Return the (X, Y) coordinate for the center point of the cell that contains the specified text.  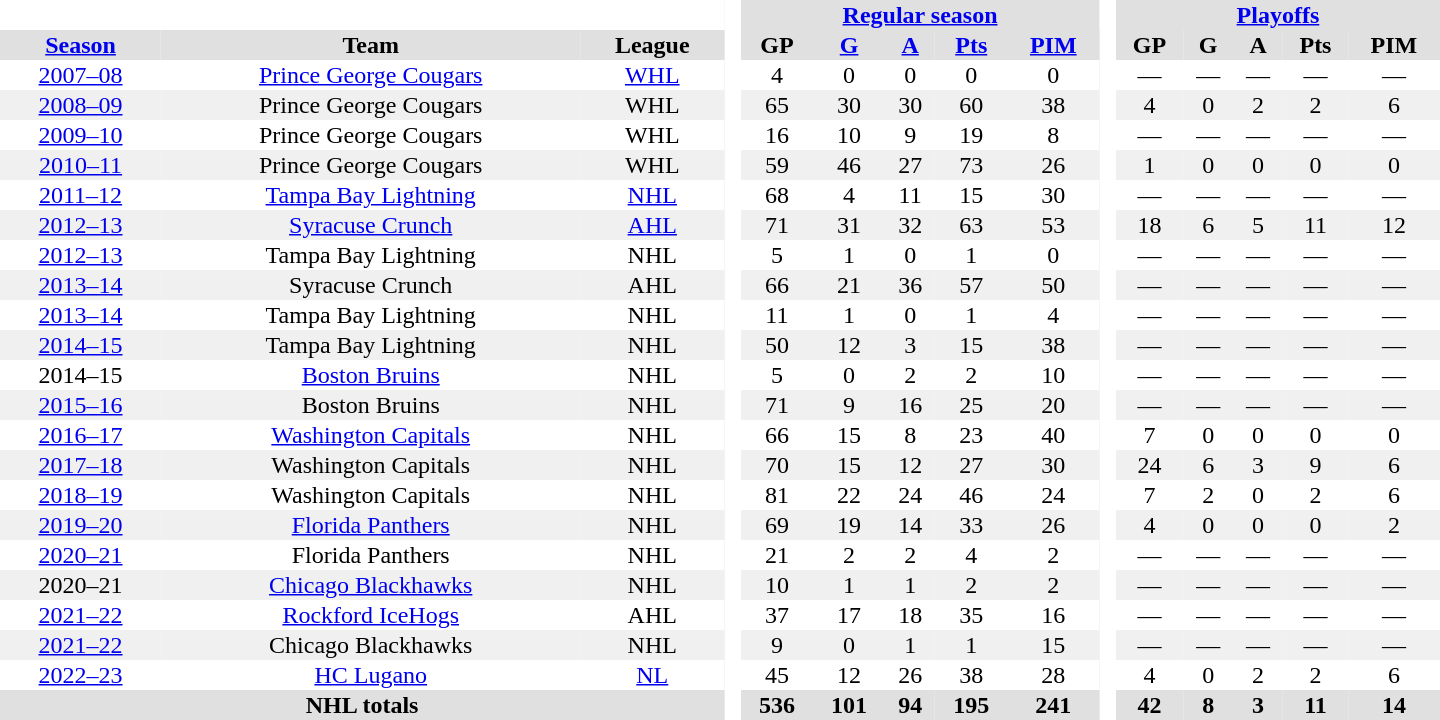
31 (849, 225)
73 (971, 165)
Season (80, 45)
35 (971, 615)
Team (370, 45)
2017–18 (80, 465)
69 (777, 525)
2011–12 (80, 195)
Rockford IceHogs (370, 615)
2022–23 (80, 675)
81 (777, 495)
NL (652, 675)
20 (1053, 405)
2018–19 (80, 495)
2015–16 (80, 405)
Regular season (920, 15)
195 (971, 705)
League (652, 45)
94 (910, 705)
2008–09 (80, 105)
60 (971, 105)
Playoffs (1278, 15)
33 (971, 525)
2016–17 (80, 435)
17 (849, 615)
42 (1150, 705)
65 (777, 105)
37 (777, 615)
2010–11 (80, 165)
63 (971, 225)
57 (971, 285)
2007–08 (80, 75)
36 (910, 285)
45 (777, 675)
25 (971, 405)
32 (910, 225)
70 (777, 465)
536 (777, 705)
53 (1053, 225)
40 (1053, 435)
68 (777, 195)
23 (971, 435)
101 (849, 705)
2019–20 (80, 525)
2009–10 (80, 135)
59 (777, 165)
NHL totals (362, 705)
22 (849, 495)
28 (1053, 675)
241 (1053, 705)
HC Lugano (370, 675)
